From the cell containing the given text, extract its center point as [X, Y] coordinate. 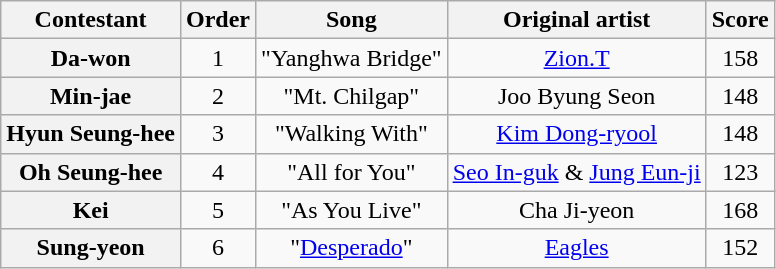
4 [218, 172]
Kim Dong-ryool [576, 134]
Song [352, 20]
Cha Ji-yeon [576, 210]
Eagles [576, 248]
Original artist [576, 20]
Hyun Seung-hee [91, 134]
6 [218, 248]
158 [740, 58]
1 [218, 58]
"All for You" [352, 172]
123 [740, 172]
5 [218, 210]
Order [218, 20]
Seo In-guk & Jung Eun-ji [576, 172]
"Desperado" [352, 248]
Oh Seung-hee [91, 172]
3 [218, 134]
2 [218, 96]
Min-jae [91, 96]
"Mt. Chilgap" [352, 96]
Zion.T [576, 58]
Score [740, 20]
Kei [91, 210]
152 [740, 248]
Joo Byung Seon [576, 96]
Da-won [91, 58]
"Walking With" [352, 134]
Contestant [91, 20]
168 [740, 210]
"Yanghwa Bridge" [352, 58]
"As You Live" [352, 210]
Sung-yeon [91, 248]
